Scan for the cell matching the given text and deliver its (x, y) coordinate at center. 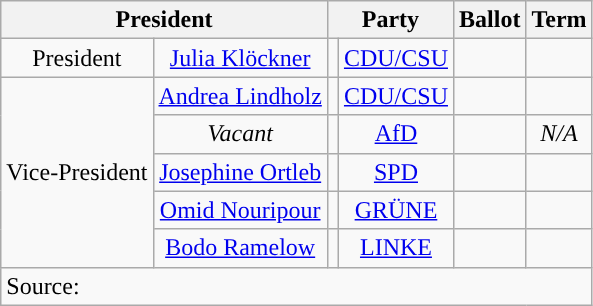
Ballot (490, 20)
AfD (396, 134)
Andrea Lindholz (240, 96)
Omid Nouripour (240, 210)
Bodo Ramelow (240, 248)
SPD (396, 172)
Source: (296, 286)
Julia Klöckner (240, 58)
LINKE (396, 248)
Vice-President (77, 172)
Party (390, 20)
GRÜNE (396, 210)
N/A (559, 134)
Josephine Ortleb (240, 172)
Term (559, 20)
Vacant (240, 134)
